Determine the [x, y] coordinate at the center of the cell enclosing the given text.  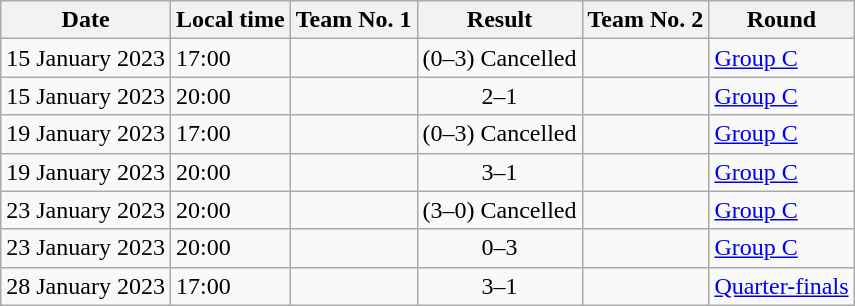
Quarter-finals [782, 286]
(3–0) Cancelled [500, 210]
Date [86, 20]
Round [782, 20]
0–3 [500, 248]
28 January 2023 [86, 286]
Team No. 1 [354, 20]
Result [500, 20]
Local time [230, 20]
2–1 [500, 96]
Team No. 2 [646, 20]
